Return the (X, Y) coordinate for the center point of the cell that contains the specified text.  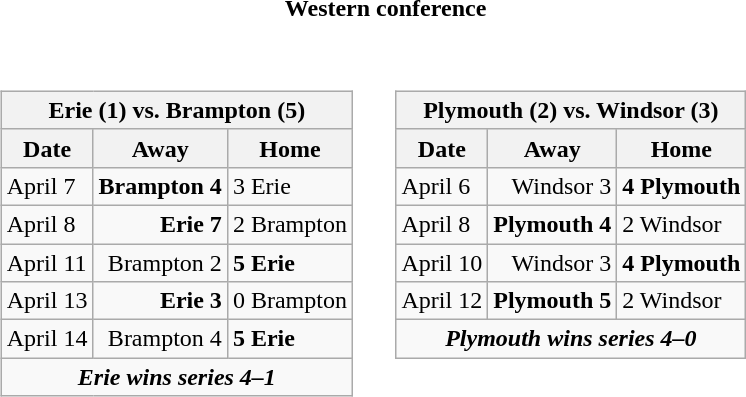
Erie (1) vs. Brampton (5) (176, 110)
Plymouth (2) vs. Windsor (3) (571, 110)
April 12 (442, 301)
Erie 3 (160, 301)
0 Brampton (290, 301)
April 10 (442, 263)
April 14 (47, 339)
2 Brampton (290, 224)
April 6 (442, 186)
Erie wins series 4–1 (176, 377)
Plymouth wins series 4–0 (571, 339)
3 Erie (290, 186)
Plymouth 4 (552, 224)
Brampton 2 (160, 263)
Erie 7 (160, 224)
April 11 (47, 263)
April 7 (47, 186)
April 13 (47, 301)
Plymouth 5 (552, 301)
